Capture the cell that displays the provided text and extract its (X, Y) central coordinate. 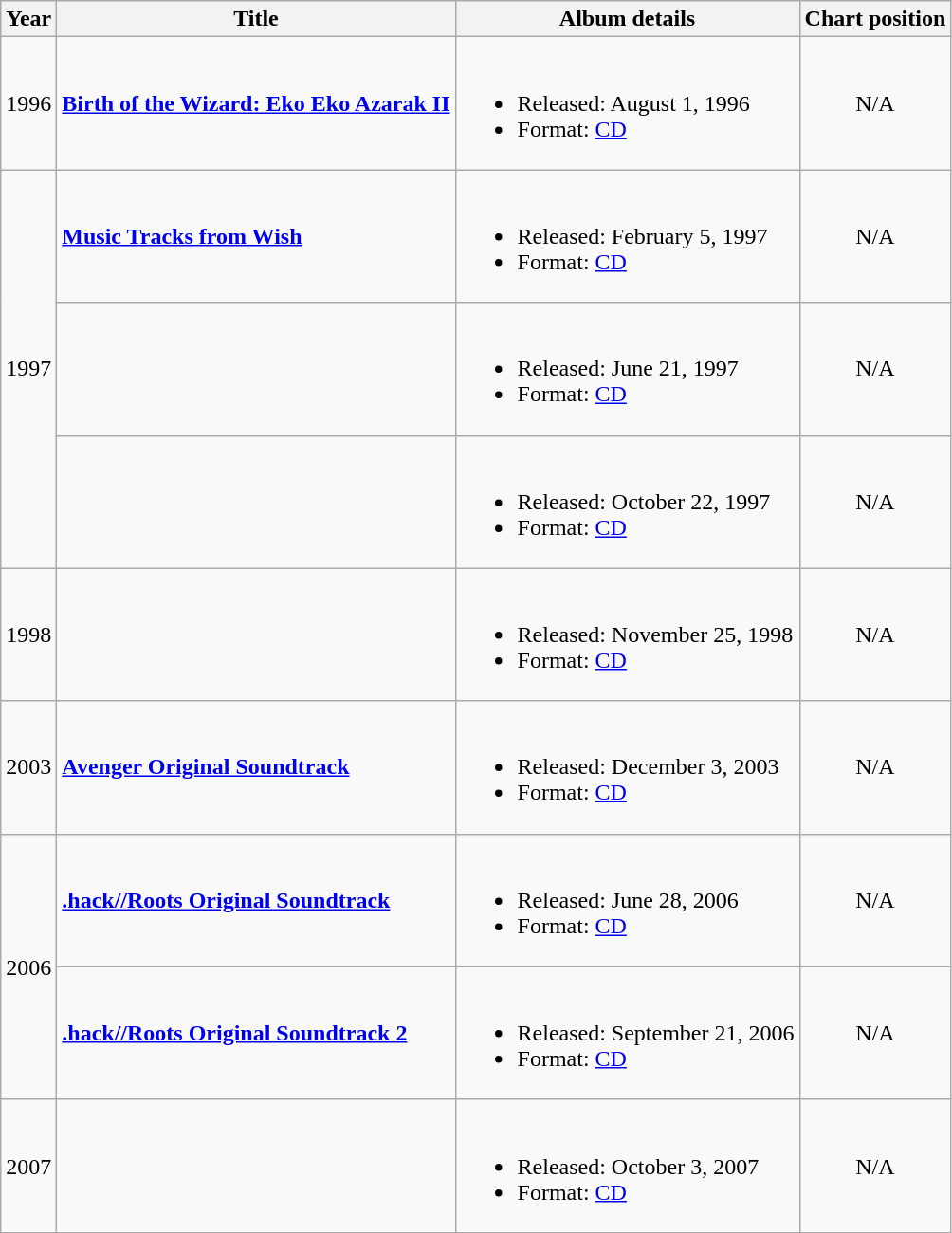
Released: September 21, 2006Format: CD (628, 1033)
Title (256, 19)
.hack//Roots Original Soundtrack 2 (256, 1033)
1996 (28, 103)
Released: December 3, 2003Format: CD (628, 767)
Released: June 28, 2006Format: CD (628, 900)
Album details (628, 19)
2006 (28, 966)
Released: August 1, 1996Format: CD (628, 103)
Released: June 21, 1997Format: CD (628, 369)
Released: November 25, 1998Format: CD (628, 635)
1997 (28, 369)
Released: October 3, 2007Format: CD (628, 1166)
2003 (28, 767)
Music Tracks from Wish (256, 236)
Released: October 22, 1997Format: CD (628, 502)
2007 (28, 1166)
Released: February 5, 1997Format: CD (628, 236)
Avenger Original Soundtrack (256, 767)
.hack//Roots Original Soundtrack (256, 900)
Year (28, 19)
Birth of the Wizard: Eko Eko Azarak II (256, 103)
Chart position (875, 19)
1998 (28, 635)
